Return the (x, y) coordinate for the center point of the cell that contains the specified text.  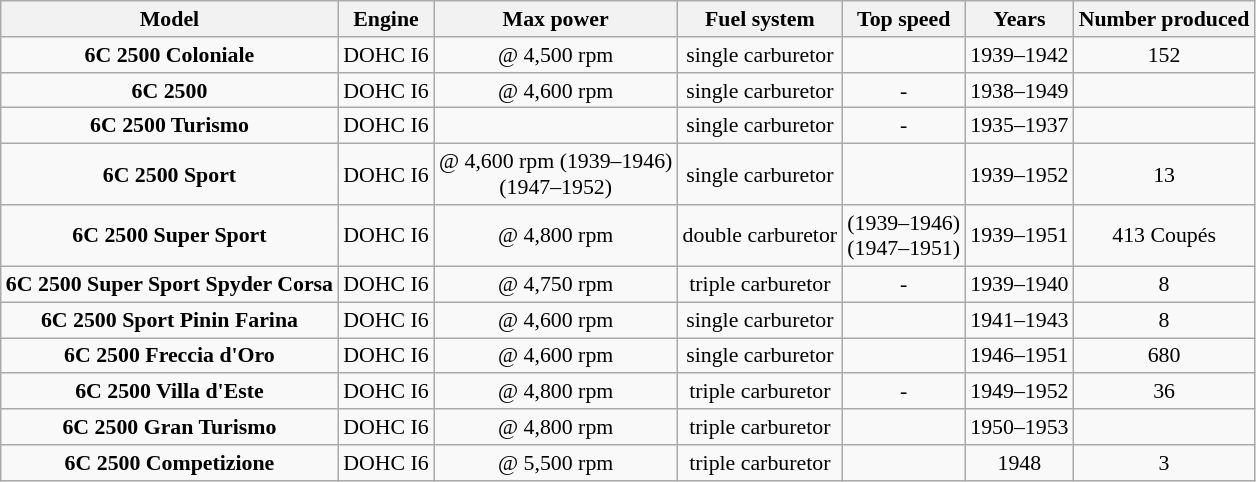
6C 2500 Sport Pinin Farina (170, 319)
Years (1019, 18)
680 (1164, 355)
Engine (386, 18)
1939–1942 (1019, 54)
152 (1164, 54)
6C 2500 Competizione (170, 462)
36 (1164, 391)
Max power (556, 18)
6C 2500 Super Sport (170, 234)
double carburetor (760, 234)
413 Coupés (1164, 234)
13 (1164, 174)
1939–1951 (1019, 234)
(1939–1946) (1947–1951) (904, 234)
6C 2500 Villa d'Este (170, 391)
6C 2500 Turismo (170, 125)
1938–1949 (1019, 90)
@ 4,600 rpm (1939–1946) (1947–1952) (556, 174)
@ 5,500 rpm (556, 462)
Number produced (1164, 18)
1939–1952 (1019, 174)
@ 4,750 rpm (556, 284)
1935–1937 (1019, 125)
6C 2500 Super Sport Spyder Corsa (170, 284)
1939–1940 (1019, 284)
6C 2500 Gran Turismo (170, 426)
3 (1164, 462)
6C 2500 (170, 90)
Top speed (904, 18)
1941–1943 (1019, 319)
6C 2500 Coloniale (170, 54)
1949–1952 (1019, 391)
@ 4,500 rpm (556, 54)
1948 (1019, 462)
6C 2500 Sport (170, 174)
1946–1951 (1019, 355)
Model (170, 18)
1950–1953 (1019, 426)
Fuel system (760, 18)
6C 2500 Freccia d'Oro (170, 355)
